From the cell containing the given text, extract its center point as (x, y) coordinate. 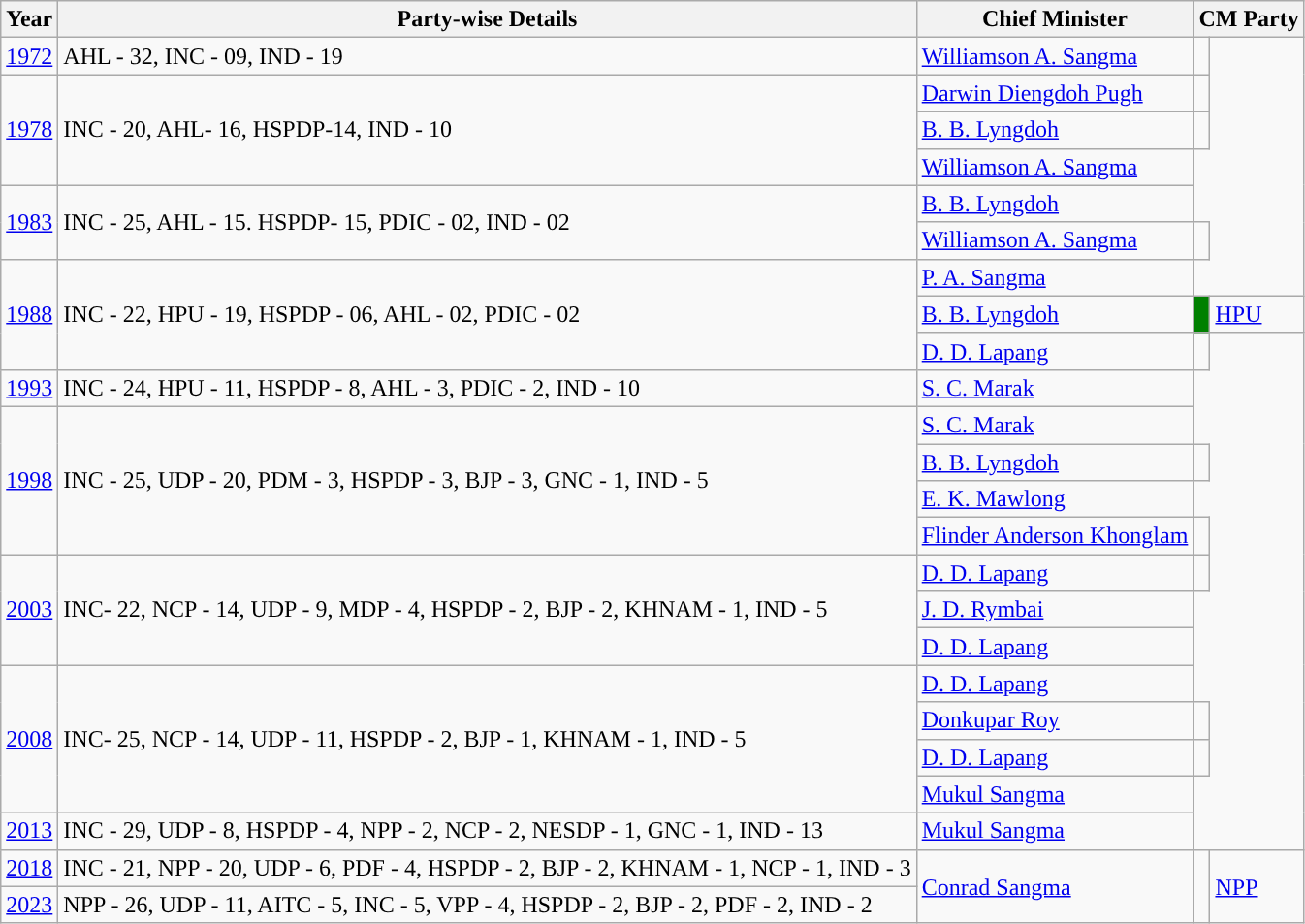
E. K. Mawlong (1055, 499)
2003 (29, 610)
INC- 25, NCP - 14, UDP - 11, HSPDP - 2, BJP - 1, KHNAM - 1, IND - 5 (487, 739)
J. D. Rymbai (1055, 610)
NPP (1257, 886)
INC- 22, NCP - 14, UDP - 9, MDP - 4, HSPDP - 2, BJP - 2, KHNAM - 1, IND - 5 (487, 610)
2013 (29, 831)
INC - 25, AHL - 15. HSPDP- 15, PDIC - 02, IND - 02 (487, 222)
1978 (29, 130)
1983 (29, 222)
Party-wise Details (487, 19)
INC - 21, NPP - 20, UDP - 6, PDF - 4, HSPDP - 2, BJP - 2, KHNAM - 1, NCP - 1, IND - 3 (487, 868)
Year (29, 19)
INC - 24, HPU - 11, HSPDP - 8, AHL - 3, PDIC - 2, IND - 10 (487, 388)
1993 (29, 388)
Darwin Diengdoh Pugh (1055, 93)
CM Party (1249, 19)
HPU (1257, 314)
Chief Minister (1055, 19)
INC - 20, AHL- 16, HSPDP-14, IND - 10 (487, 130)
1998 (29, 480)
P. A. Sangma (1055, 277)
AHL - 32, INC - 09, IND - 19 (487, 56)
Flinder Anderson Khonglam (1055, 536)
2023 (29, 905)
Donkupar Roy (1055, 720)
NPP - 26, UDP - 11, AITC - 5, INC - 5, VPP - 4, HSPDP - 2, BJP - 2, PDF - 2, IND - 2 (487, 905)
2008 (29, 739)
1988 (29, 314)
INC - 29, UDP - 8, HSPDP - 4, NPP - 2, NCP - 2, NESDP - 1, GNC - 1, IND - 13 (487, 831)
1972 (29, 56)
Conrad Sangma (1055, 886)
2018 (29, 868)
INC - 22, HPU - 19, HSPDP - 06, AHL - 02, PDIC - 02 (487, 314)
INC - 25, UDP - 20, PDM - 3, HSPDP - 3, BJP - 3, GNC - 1, IND - 5 (487, 480)
